Return [X, Y] of the center of cell containing provided text 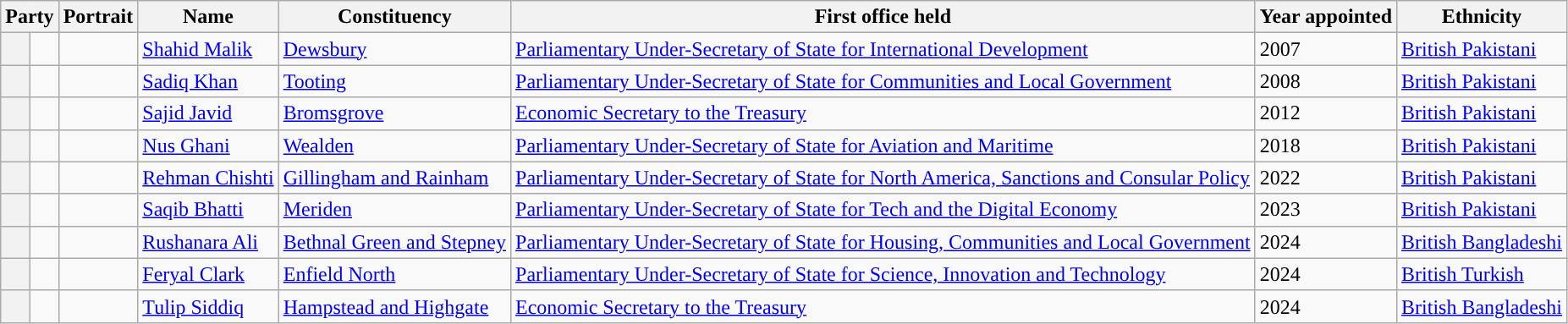
2018 [1325, 146]
Sajid Javid [208, 113]
Parliamentary Under-Secretary of State for Tech and the Digital Economy [883, 210]
Tooting [394, 81]
Parliamentary Under-Secretary of State for North America, Sanctions and Consular Policy [883, 178]
Ethnicity [1483, 17]
First office held [883, 17]
British Turkish [1483, 274]
Parliamentary Under-Secretary of State for Aviation and Maritime [883, 146]
2023 [1325, 210]
Portrait [98, 17]
Party [30, 17]
Hampstead and Highgate [394, 306]
2012 [1325, 113]
Bethnal Green and Stepney [394, 242]
Year appointed [1325, 17]
Tulip Siddiq [208, 306]
Name [208, 17]
Enfield North [394, 274]
Sadiq Khan [208, 81]
Dewsbury [394, 49]
Meriden [394, 210]
Saqib Bhatti [208, 210]
Parliamentary Under-Secretary of State for International Development [883, 49]
2008 [1325, 81]
Constituency [394, 17]
Gillingham and Rainham [394, 178]
Shahid Malik [208, 49]
2007 [1325, 49]
Parliamentary Under-Secretary of State for Housing, Communities and Local Government [883, 242]
2022 [1325, 178]
Rushanara Ali [208, 242]
Feryal Clark [208, 274]
Parliamentary Under-Secretary of State for Communities and Local Government [883, 81]
Rehman Chishti [208, 178]
Wealden [394, 146]
Bromsgrove [394, 113]
Nus Ghani [208, 146]
Parliamentary Under-Secretary of State for Science, Innovation and Technology [883, 274]
